Identify which cell holds the provided text, then report its (x, y) central coordinate. 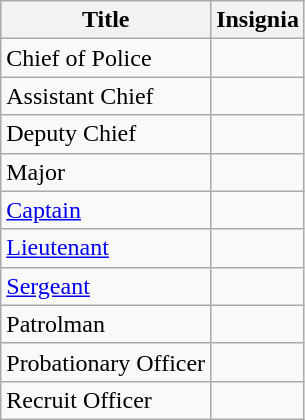
Deputy Chief (106, 134)
Chief of Police (106, 58)
Probationary Officer (106, 362)
Major (106, 172)
Sergeant (106, 286)
Insignia (258, 20)
Title (106, 20)
Patrolman (106, 324)
Assistant Chief (106, 96)
Lieutenant (106, 248)
Recruit Officer (106, 400)
Captain (106, 210)
